Extract the [x, y] coordinate from the center of the cell holding the provided text.  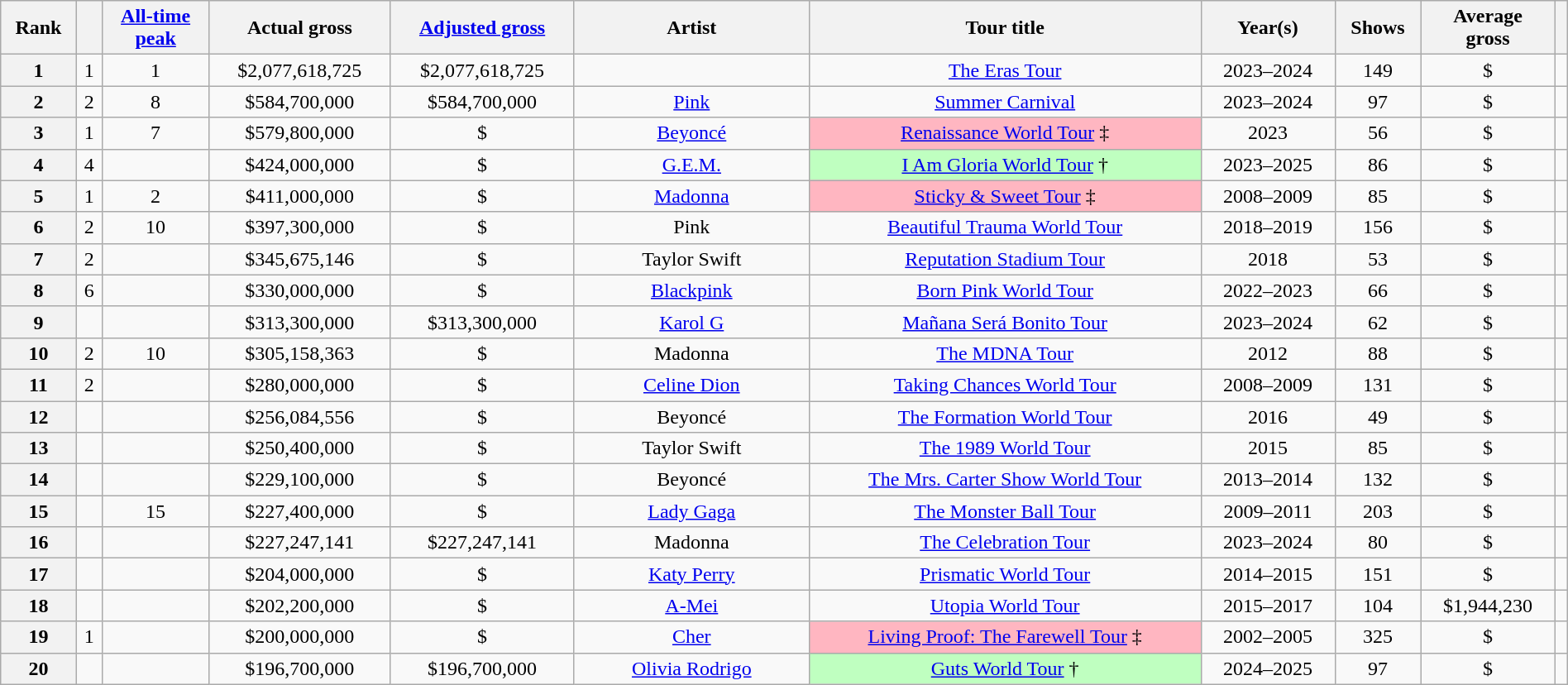
17 [38, 574]
104 [1378, 606]
Adjusted gross [482, 28]
2022–2023 [1268, 290]
Mañana Será Bonito Tour [1005, 322]
Artist [691, 28]
The MDNA Tour [1005, 353]
12 [38, 416]
Karol G [691, 322]
The Formation World Tour [1005, 416]
2002–2005 [1268, 637]
Prismatic World Tour [1005, 574]
Olivia Rodrigo [691, 668]
18 [38, 606]
Beautiful Trauma World Tour [1005, 228]
G.E.M. [691, 165]
Katy Perry [691, 574]
Shows [1378, 28]
53 [1378, 259]
$200,000,000 [299, 637]
$204,000,000 [299, 574]
66 [1378, 290]
Utopia World Tour [1005, 606]
156 [1378, 228]
$330,000,000 [299, 290]
11 [38, 385]
2009–2011 [1268, 511]
132 [1378, 480]
2018 [1268, 259]
131 [1378, 385]
$1,944,230 [1488, 606]
14 [38, 480]
The Mrs. Carter Show World Tour [1005, 480]
2015–2017 [1268, 606]
Rank [38, 28]
$227,400,000 [299, 511]
62 [1378, 322]
$229,100,000 [299, 480]
203 [1378, 511]
The 1989 World Tour [1005, 448]
$411,000,000 [299, 196]
2018–2019 [1268, 228]
Lady Gaga [691, 511]
A-Mei [691, 606]
2016 [1268, 416]
9 [38, 322]
Year(s) [1268, 28]
Celine Dion [691, 385]
Cher [691, 637]
The Eras Tour [1005, 70]
13 [38, 448]
$280,000,000 [299, 385]
Renaissance World Tour ‡ [1005, 133]
151 [1378, 574]
56 [1378, 133]
2013–2014 [1268, 480]
All-timepeak [155, 28]
$579,800,000 [299, 133]
Sticky & Sweet Tour ‡ [1005, 196]
$305,158,363 [299, 353]
Reputation Stadium Tour [1005, 259]
19 [38, 637]
2023 [1268, 133]
Summer Carnival [1005, 102]
Tour title [1005, 28]
5 [38, 196]
The Monster Ball Tour [1005, 511]
Born Pink World Tour [1005, 290]
20 [38, 668]
$397,300,000 [299, 228]
49 [1378, 416]
I Am Gloria World Tour † [1005, 165]
$202,200,000 [299, 606]
2024–2025 [1268, 668]
80 [1378, 543]
149 [1378, 70]
$250,400,000 [299, 448]
Living Proof: The Farewell Tour ‡ [1005, 637]
The Celebration Tour [1005, 543]
$345,675,146 [299, 259]
Blackpink [691, 290]
$256,084,556 [299, 416]
325 [1378, 637]
86 [1378, 165]
Guts World Tour † [1005, 668]
$424,000,000 [299, 165]
88 [1378, 353]
16 [38, 543]
2012 [1268, 353]
2015 [1268, 448]
3 [38, 133]
Taking Chances World Tour [1005, 385]
Actual gross [299, 28]
2014–2015 [1268, 574]
2023–2025 [1268, 165]
Averagegross [1488, 28]
